Extract the [X, Y] coordinate from the center of the cell holding the provided text.  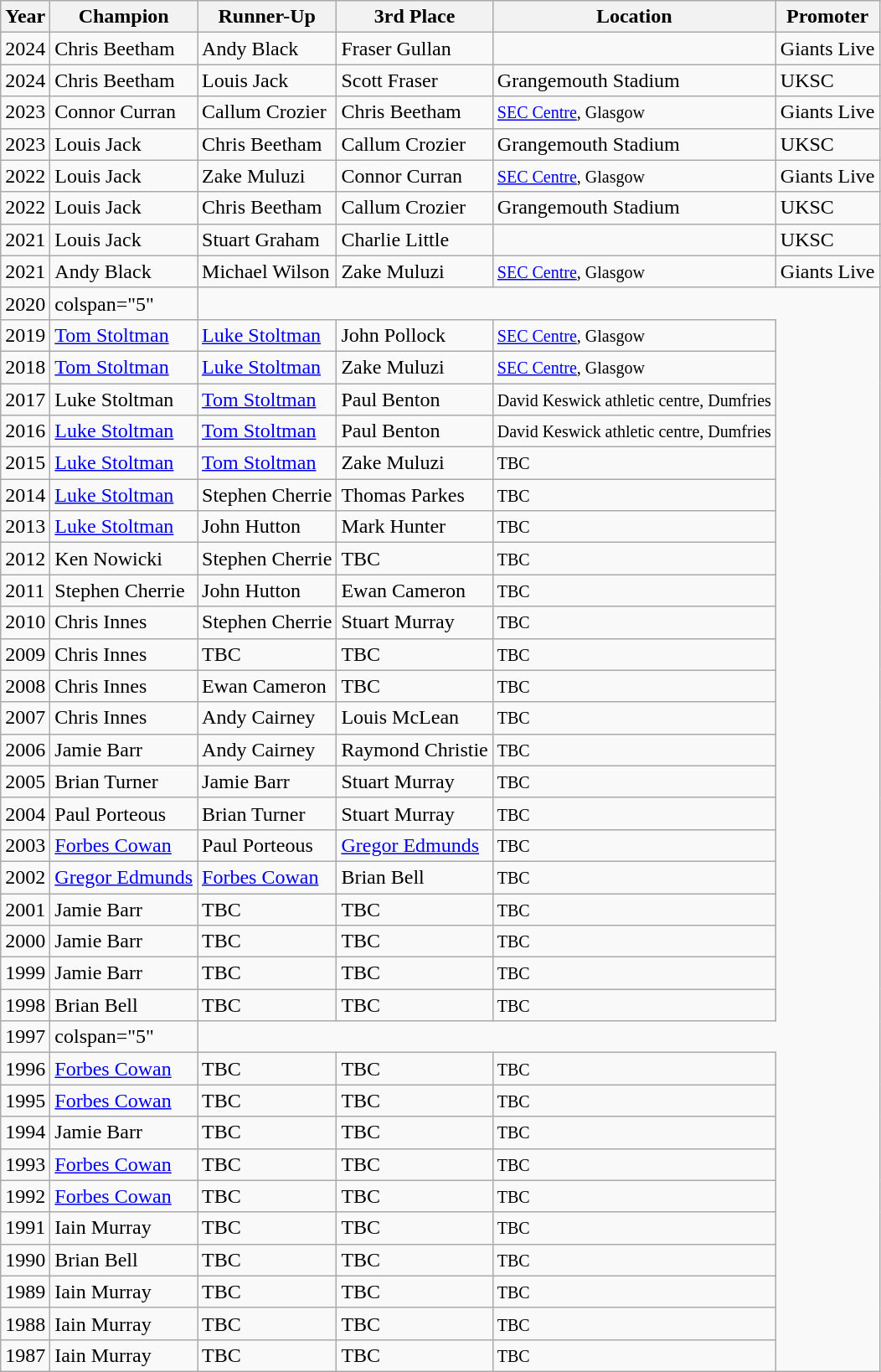
Raymond Christie [415, 750]
Michael Wilson [267, 271]
Champion [124, 17]
Runner-Up [267, 17]
Location [634, 17]
1988 [25, 1323]
2010 [25, 622]
1990 [25, 1260]
2003 [25, 845]
2015 [25, 463]
2012 [25, 559]
1989 [25, 1292]
2017 [25, 400]
Stuart Graham [267, 240]
2001 [25, 909]
1993 [25, 1164]
Year [25, 17]
2009 [25, 654]
1987 [25, 1355]
Fraser Gullan [415, 49]
2002 [25, 877]
3rd Place [415, 17]
2018 [25, 367]
1997 [25, 1037]
1991 [25, 1228]
1992 [25, 1196]
Mark Hunter [415, 527]
1996 [25, 1069]
2013 [25, 527]
2011 [25, 591]
2007 [25, 718]
Scott Fraser [415, 80]
1999 [25, 973]
2000 [25, 941]
2005 [25, 781]
2020 [25, 303]
2016 [25, 431]
Charlie Little [415, 240]
2019 [25, 335]
2008 [25, 686]
1998 [25, 1005]
John Pollock [415, 335]
Thomas Parkes [415, 495]
Promoter [827, 17]
Ken Nowicki [124, 559]
1995 [25, 1101]
Louis McLean [415, 718]
2014 [25, 495]
2006 [25, 750]
2004 [25, 813]
1994 [25, 1132]
